Search for the cell housing the specified text and yield its [x, y] center coordinate. 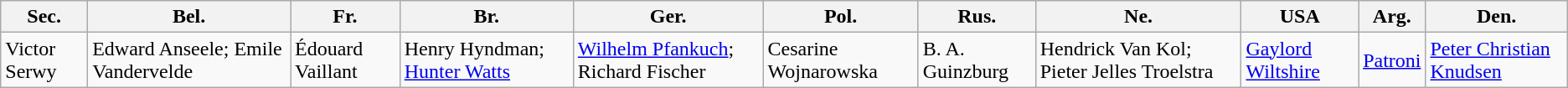
Bel. [189, 17]
Ne. [1138, 17]
Pol. [841, 17]
Sec. [44, 17]
Peter Christian Knudsen [1496, 60]
Rus. [977, 17]
USA [1300, 17]
Fr. [345, 17]
Edward Anseele; Emile Vandervelde [189, 60]
B. A. Guinzburg [977, 60]
Wilhelm Pfankuch; Richard Fischer [668, 60]
Hendrick Van Kol; Pieter Jelles Troelstra [1138, 60]
Henry Hyndman; Hunter Watts [486, 60]
Victor Serwy [44, 60]
Cesarine Wojnarowska [841, 60]
Gaylord Wiltshire [1300, 60]
Édouard Vaillant [345, 60]
Arg. [1392, 17]
Br. [486, 17]
Den. [1496, 17]
Patroni [1392, 60]
Ger. [668, 17]
